Identify which cell holds the provided text, then report its (x, y) central coordinate. 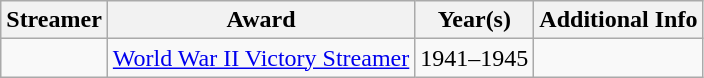
Year(s) (474, 20)
Additional Info (618, 20)
1941–1945 (474, 58)
World War II Victory Streamer (260, 58)
Streamer (54, 20)
Award (260, 20)
